Determine the (x, y) coordinate at the center of the cell enclosing the given text.  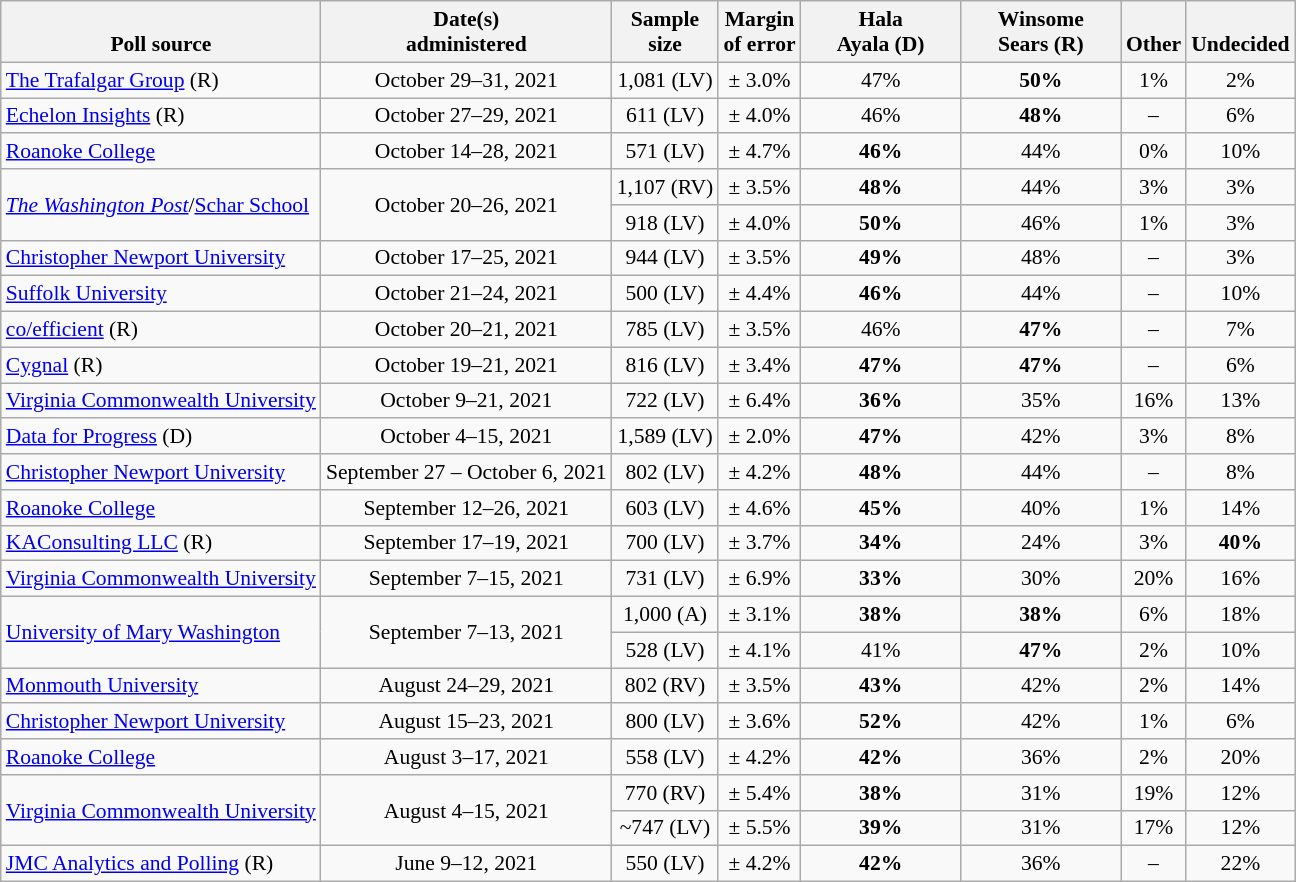
731 (LV) (666, 579)
Marginof error (759, 32)
1,081 (LV) (666, 80)
700 (LV) (666, 543)
550 (LV) (666, 864)
603 (LV) (666, 508)
Other (1154, 32)
Monmouth University (161, 686)
± 6.9% (759, 579)
± 6.4% (759, 401)
± 4.7% (759, 152)
43% (881, 686)
± 4.1% (759, 650)
785 (LV) (666, 330)
816 (LV) (666, 365)
± 4.6% (759, 508)
Samplesize (666, 32)
17% (1154, 828)
± 2.0% (759, 437)
13% (1240, 401)
June 9–12, 2021 (466, 864)
October 9–21, 2021 (466, 401)
October 17–25, 2021 (466, 258)
1,107 (RV) (666, 187)
500 (LV) (666, 294)
Cygnal (R) (161, 365)
22% (1240, 864)
Date(s)administered (466, 32)
18% (1240, 615)
Data for Progress (D) (161, 437)
611 (LV) (666, 116)
October 27–29, 2021 (466, 116)
802 (LV) (666, 472)
University of Mary Washington (161, 632)
September 7–15, 2021 (466, 579)
19% (1154, 793)
7% (1240, 330)
558 (LV) (666, 757)
WinsomeSears (R) (1041, 32)
± 4.4% (759, 294)
45% (881, 508)
October 21–24, 2021 (466, 294)
24% (1041, 543)
August 15–23, 2021 (466, 722)
~747 (LV) (666, 828)
± 5.5% (759, 828)
770 (RV) (666, 793)
October 14–28, 2021 (466, 152)
0% (1154, 152)
August 4–15, 2021 (466, 810)
802 (RV) (666, 686)
52% (881, 722)
571 (LV) (666, 152)
October 4–15, 2021 (466, 437)
September 17–19, 2021 (466, 543)
Poll source (161, 32)
Undecided (1240, 32)
1,000 (A) (666, 615)
October 20–21, 2021 (466, 330)
August 24–29, 2021 (466, 686)
34% (881, 543)
The Washington Post/Schar School (161, 204)
KAConsulting LLC (R) (161, 543)
944 (LV) (666, 258)
September 7–13, 2021 (466, 632)
1,589 (LV) (666, 437)
33% (881, 579)
October 29–31, 2021 (466, 80)
41% (881, 650)
800 (LV) (666, 722)
± 3.4% (759, 365)
Echelon Insights (R) (161, 116)
August 3–17, 2021 (466, 757)
October 19–21, 2021 (466, 365)
September 12–26, 2021 (466, 508)
35% (1041, 401)
722 (LV) (666, 401)
October 20–26, 2021 (466, 204)
JMC Analytics and Polling (R) (161, 864)
September 27 – October 6, 2021 (466, 472)
± 3.6% (759, 722)
The Trafalgar Group (R) (161, 80)
± 5.4% (759, 793)
528 (LV) (666, 650)
Suffolk University (161, 294)
± 3.1% (759, 615)
30% (1041, 579)
39% (881, 828)
HalaAyala (D) (881, 32)
49% (881, 258)
± 3.7% (759, 543)
918 (LV) (666, 223)
co/efficient (R) (161, 330)
± 3.0% (759, 80)
